Identify which cell holds the provided text, then report its (X, Y) central coordinate. 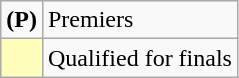
Qualified for finals (140, 58)
Premiers (140, 20)
(P) (22, 20)
